Return [X, Y] of the center of cell containing provided text 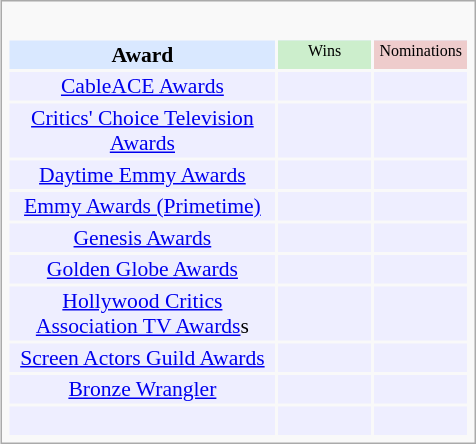
Nominations [420, 54]
Genesis Awards [143, 237]
CableACE Awards [143, 86]
Wins [324, 54]
Emmy Awards (Primetime) [143, 206]
Hollywood Critics Association TV Awardss [143, 313]
Daytime Emmy Awards [143, 174]
Golden Globe Awards [143, 269]
Screen Actors Guild Awards [143, 357]
Bronze Wrangler [143, 389]
Award [143, 54]
Critics' Choice Television Awards [143, 130]
